Return the (X, Y) coordinate for the center point of the cell that contains the specified text.  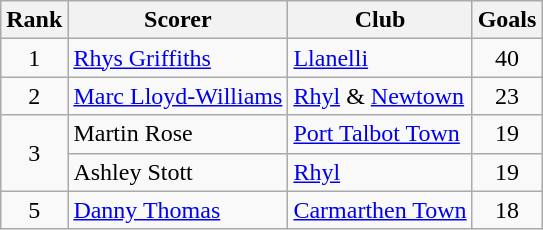
Marc Lloyd-Williams (178, 96)
40 (507, 58)
Carmarthen Town (380, 210)
23 (507, 96)
Scorer (178, 20)
3 (34, 153)
Danny Thomas (178, 210)
Port Talbot Town (380, 134)
1 (34, 58)
Club (380, 20)
5 (34, 210)
18 (507, 210)
2 (34, 96)
Llanelli (380, 58)
Rhyl & Newtown (380, 96)
Rhys Griffiths (178, 58)
Goals (507, 20)
Martin Rose (178, 134)
Rhyl (380, 172)
Rank (34, 20)
Ashley Stott (178, 172)
